Output the [X, Y] coordinate of the center of the cell containing the given text.  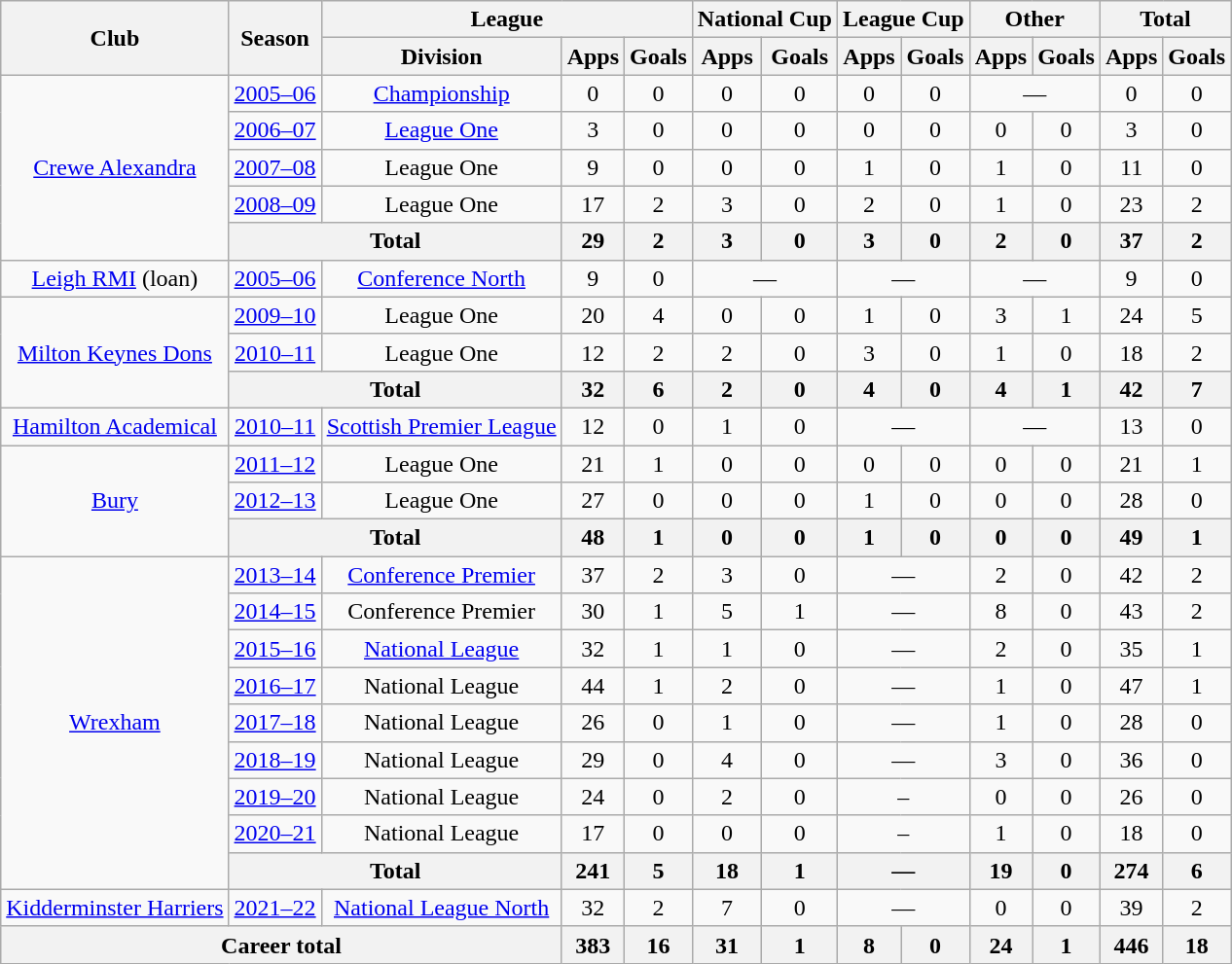
Career total [281, 945]
National Cup [765, 19]
2018–19 [274, 760]
2011–12 [274, 464]
36 [1131, 760]
31 [727, 945]
2007–08 [274, 167]
Club [115, 38]
Crewe Alexandra [115, 167]
2021–22 [274, 908]
League Cup [903, 19]
Championship [442, 93]
446 [1131, 945]
League [506, 19]
Other [1034, 19]
2006–07 [274, 130]
Bury [115, 501]
39 [1131, 908]
274 [1131, 871]
Wrexham [115, 724]
2008–09 [274, 204]
2013–14 [274, 575]
Conference North [442, 278]
11 [1131, 167]
2016–17 [274, 686]
13 [1131, 426]
48 [593, 538]
2009–10 [274, 315]
Hamilton Academical [115, 426]
23 [1131, 204]
Leigh RMI (loan) [115, 278]
241 [593, 871]
27 [593, 501]
43 [1131, 612]
2015–16 [274, 649]
383 [593, 945]
35 [1131, 649]
National League North [442, 908]
Kidderminster Harriers [115, 908]
Season [274, 38]
30 [593, 612]
Division [442, 56]
47 [1131, 686]
20 [593, 315]
2012–13 [274, 501]
Scottish Premier League [442, 426]
Milton Keynes Dons [115, 352]
2017–18 [274, 723]
2014–15 [274, 612]
49 [1131, 538]
19 [1000, 871]
16 [659, 945]
2019–20 [274, 797]
2020–21 [274, 834]
44 [593, 686]
